Pinpoint the cell where the given text exists, returning its [x, y] midpoint coordinate. 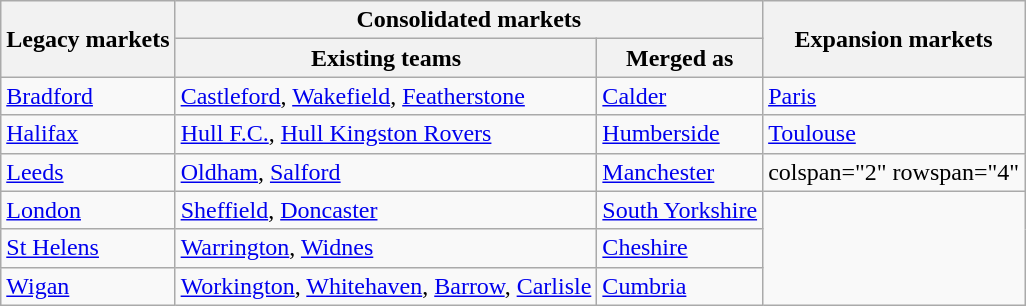
Cheshire [680, 248]
Paris [894, 96]
Halifax [88, 134]
Humberside [680, 134]
Bradford [88, 96]
Merged as [680, 58]
Oldham, Salford [386, 172]
Leeds [88, 172]
Toulouse [894, 134]
South Yorkshire [680, 210]
Castleford, Wakefield, Featherstone [386, 96]
Sheffield, Doncaster [386, 210]
St Helens [88, 248]
London [88, 210]
Cumbria [680, 286]
Wigan [88, 286]
Calder [680, 96]
Consolidated markets [469, 20]
Existing teams [386, 58]
Expansion markets [894, 39]
colspan="2" rowspan="4" [894, 172]
Hull F.C., Hull Kingston Rovers [386, 134]
Manchester [680, 172]
Workington, Whitehaven, Barrow, Carlisle [386, 286]
Legacy markets [88, 39]
Warrington, Widnes [386, 248]
